Return the (X, Y) coordinate for the center point of the cell that contains the specified text.  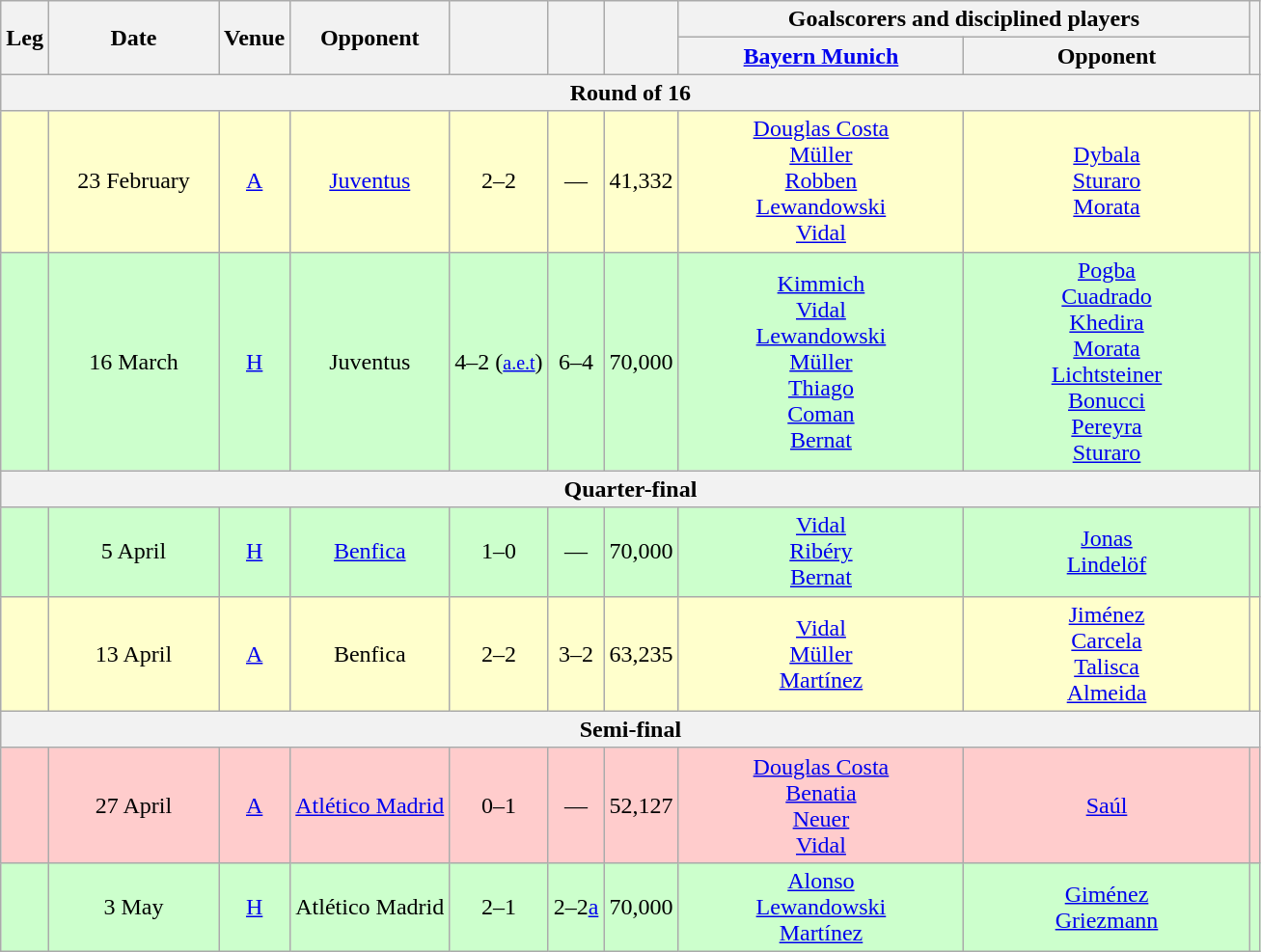
Douglas Costa Müller Robben Lewandowski Vidal (821, 181)
Saúl (1107, 804)
27 April (133, 804)
1–0 (499, 552)
Quarter-final (631, 489)
0–1 (499, 804)
Douglas Costa Benatia Neuer Vidal (821, 804)
6–4 (576, 361)
Goalscorers and disciplined players (964, 19)
Alonso Lewandowski Martínez (821, 907)
Date (133, 38)
Jiménez Carcela Talisca Almeida (1107, 654)
Pogba Cuadrado Khedira Morata Lichtsteiner Bonucci Pereyra Sturaro (1107, 361)
5 April (133, 552)
3–2 (576, 654)
63,235 (641, 654)
2–2a (576, 907)
Round of 16 (631, 93)
Dybala Sturaro Morata (1107, 181)
41,332 (641, 181)
Jonas Lindelöf (1107, 552)
Venue (255, 38)
4–2 (a.e.t) (499, 361)
Leg (25, 38)
3 May (133, 907)
Kimmich Vidal Lewandowski Müller Thiago Coman Bernat (821, 361)
Vidal Müller Martínez (821, 654)
2–1 (499, 907)
Bayern Munich (821, 56)
52,127 (641, 804)
13 April (133, 654)
Semi-final (631, 729)
23 February (133, 181)
Vidal Ribéry Bernat (821, 552)
16 March (133, 361)
Giménez Griezmann (1107, 907)
